Determine the (X, Y) coordinate at the center of the cell enclosing the given text.  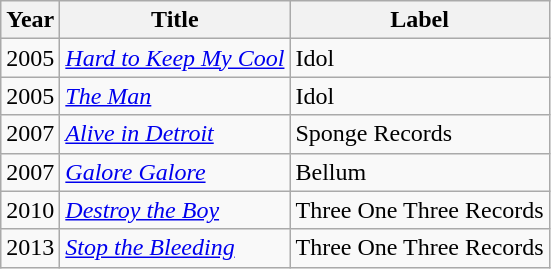
Bellum (420, 172)
2010 (30, 210)
Year (30, 20)
Label (420, 20)
2013 (30, 248)
Sponge Records (420, 134)
Title (175, 20)
The Man (175, 96)
Alive in Detroit (175, 134)
Stop the Bleeding (175, 248)
Destroy the Boy (175, 210)
Hard to Keep My Cool (175, 58)
Galore Galore (175, 172)
